Search for the cell housing the specified text and yield its (X, Y) center coordinate. 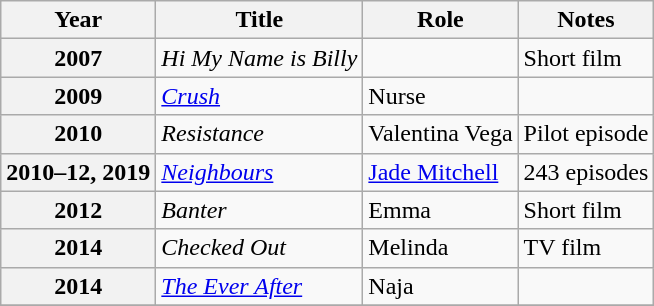
Crush (260, 96)
Naja (440, 286)
Year (78, 20)
Banter (260, 210)
2010–12, 2019 (78, 172)
Notes (586, 20)
Valentina Vega (440, 134)
The Ever After (260, 286)
2007 (78, 58)
Neighbours (260, 172)
Hi My Name is Billy (260, 58)
Nurse (440, 96)
2010 (78, 134)
2012 (78, 210)
Role (440, 20)
Jade Mitchell (440, 172)
Emma (440, 210)
2009 (78, 96)
243 episodes (586, 172)
Checked Out (260, 248)
Melinda (440, 248)
Title (260, 20)
Resistance (260, 134)
TV film (586, 248)
Pilot episode (586, 134)
